Determine the (x, y) coordinate at the center of the cell enclosing the given text.  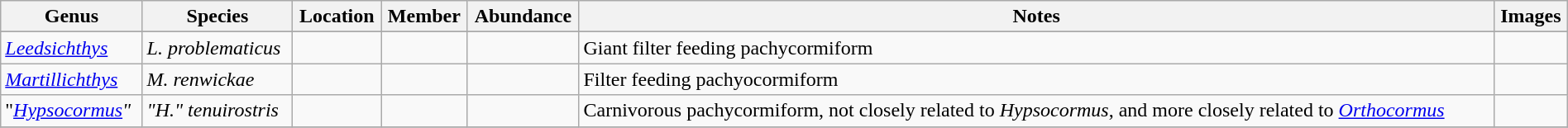
Abundance (523, 17)
Filter feeding pachyocormiform (1036, 79)
Images (1530, 17)
Member (424, 17)
Species (218, 17)
"H." tenuirostris (218, 111)
Giant filter feeding pachycormiform (1036, 48)
Martillichthys (71, 79)
Notes (1036, 17)
Carnivorous pachycormiform, not closely related to Hypsocormus, and more closely related to Orthocormus (1036, 111)
M. renwickae (218, 79)
Location (337, 17)
Leedsichthys (71, 48)
Genus (71, 17)
"Hypsocormus" (71, 111)
L. problematicus (218, 48)
